Detect which cell encompasses the target text, then output its [x, y] center coordinate. 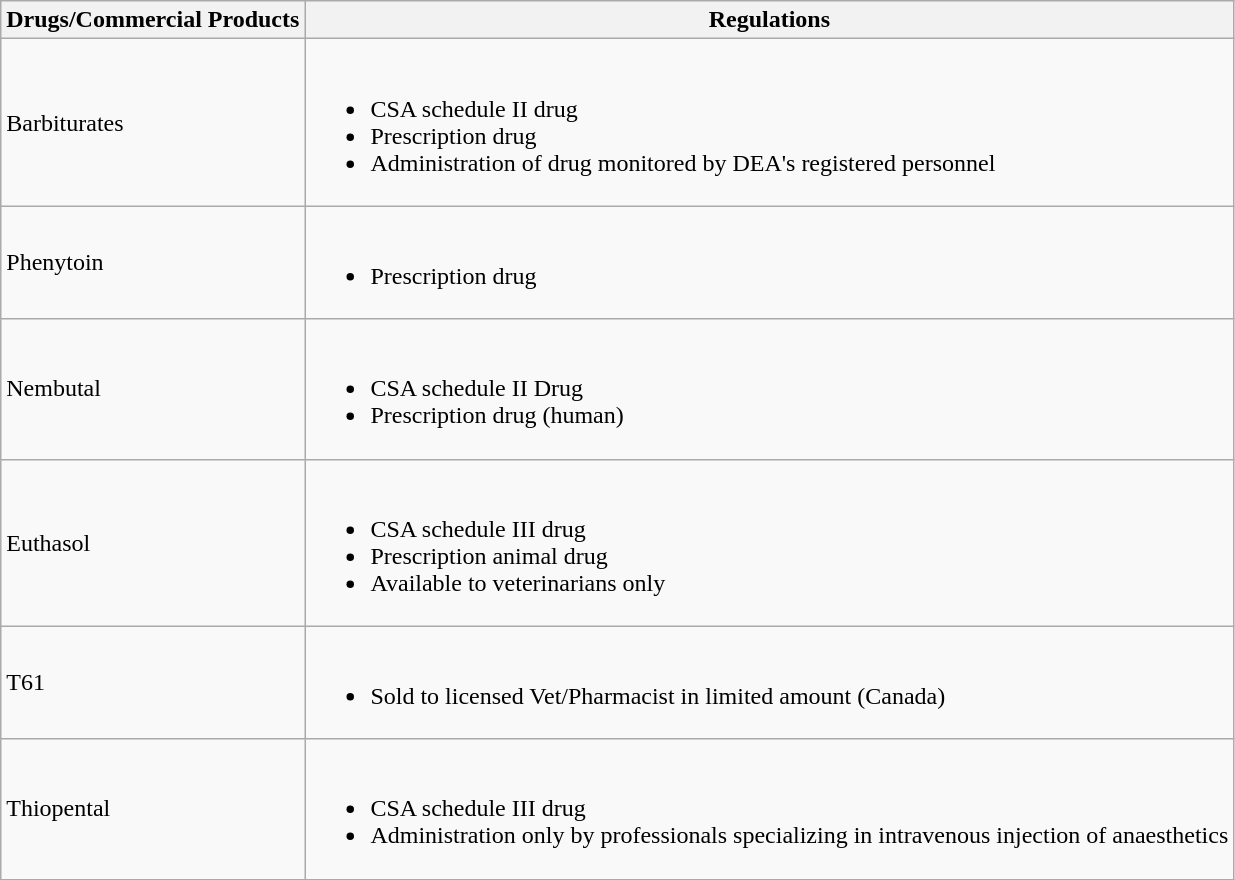
T61 [153, 682]
CSA schedule III drugAdministration only by professionals specializing in intravenous injection of anaesthetics [770, 809]
CSA schedule III drugPrescription animal drugAvailable to veterinarians only [770, 542]
Drugs/Commercial Products [153, 20]
Sold to licensed Vet/Pharmacist in limited amount (Canada) [770, 682]
Phenytoin [153, 262]
Euthasol [153, 542]
Barbiturates [153, 122]
Prescription drug [770, 262]
CSA schedule II DrugPrescription drug (human) [770, 389]
Regulations [770, 20]
CSA schedule II drugPrescription drugAdministration of drug monitored by DEA's registered personnel [770, 122]
Nembutal [153, 389]
Thiopental [153, 809]
